Scan for the cell matching the given text and deliver its (X, Y) coordinate at center. 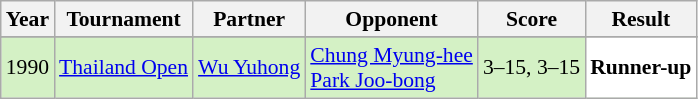
3–15, 3–15 (532, 68)
Wu Yuhong (249, 68)
Opponent (392, 19)
Thailand Open (124, 68)
Chung Myung-hee Park Joo-bong (392, 68)
Score (532, 19)
Runner-up (640, 68)
Result (640, 19)
Year (28, 19)
Partner (249, 19)
1990 (28, 68)
Tournament (124, 19)
